Find where the given text appears and provide that cell's center as (x, y) coordinate. 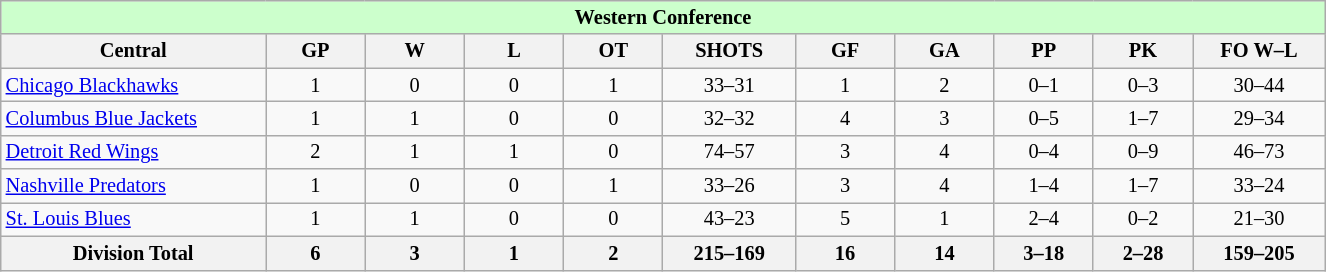
GA (944, 51)
16 (844, 253)
Columbus Blue Jackets (134, 118)
GF (844, 51)
GP (316, 51)
21–30 (1260, 219)
St. Louis Blues (134, 219)
Division Total (134, 253)
215–169 (729, 253)
33–31 (729, 85)
159–205 (1260, 253)
46–73 (1260, 152)
5 (844, 219)
74–57 (729, 152)
W (414, 51)
14 (944, 253)
2–4 (1044, 219)
SHOTS (729, 51)
Central (134, 51)
0–5 (1044, 118)
43–23 (729, 219)
2–28 (1142, 253)
OT (614, 51)
L (514, 51)
0–9 (1142, 152)
3–18 (1044, 253)
6 (316, 253)
PP (1044, 51)
29–34 (1260, 118)
0–2 (1142, 219)
PK (1142, 51)
Western Conference (663, 17)
0–1 (1044, 85)
33–24 (1260, 186)
30–44 (1260, 85)
Detroit Red Wings (134, 152)
1–4 (1044, 186)
FO W–L (1260, 51)
Chicago Blackhawks (134, 85)
32–32 (729, 118)
Nashville Predators (134, 186)
0–3 (1142, 85)
33–26 (729, 186)
0–4 (1044, 152)
